From the cell containing the given text, extract its center point as (X, Y) coordinate. 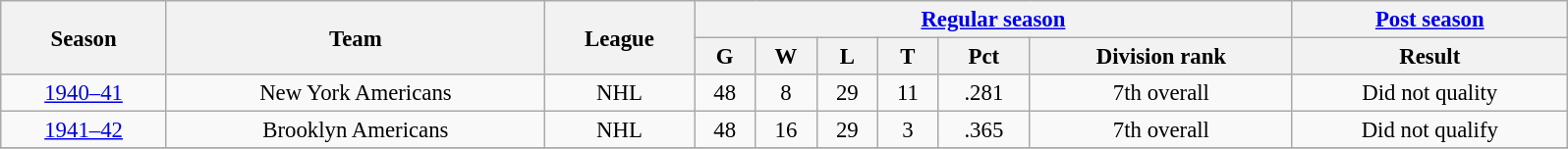
Team (356, 37)
8 (786, 93)
W (786, 57)
League (619, 37)
Brooklyn Americans (356, 130)
Pct (983, 57)
L (847, 57)
Did not qualify (1429, 130)
Division rank (1161, 57)
1940–41 (84, 93)
1941–42 (84, 130)
16 (786, 130)
T (908, 57)
Post season (1429, 20)
.365 (983, 130)
11 (908, 93)
Result (1429, 57)
G (725, 57)
3 (908, 130)
Season (84, 37)
New York Americans (356, 93)
Regular season (994, 20)
.281 (983, 93)
Did not quality (1429, 93)
